Identify which cell holds the provided text, then report its [X, Y] central coordinate. 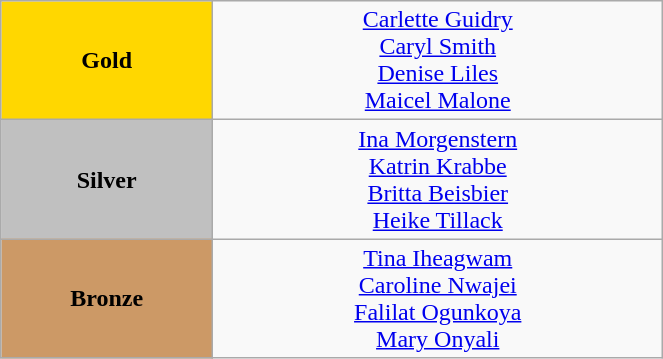
Bronze [107, 298]
Ina MorgensternKatrin KrabbeBritta BeisbierHeike Tillack [438, 180]
Gold [107, 60]
Silver [107, 180]
Tina IheagwamCaroline NwajeiFalilat OgunkoyaMary Onyali [438, 298]
Carlette GuidryCaryl SmithDenise LilesMaicel Malone [438, 60]
